Determine the [x, y] coordinate at the center of the cell enclosing the given text.  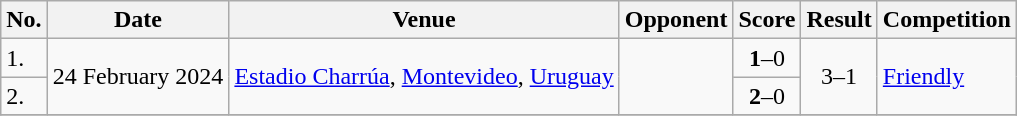
Estadio Charrúa, Montevideo, Uruguay [424, 77]
3–1 [839, 77]
Friendly [946, 77]
Result [839, 20]
2–0 [767, 96]
2. [24, 96]
No. [24, 20]
1–0 [767, 58]
24 February 2024 [138, 77]
Opponent [676, 20]
Score [767, 20]
Venue [424, 20]
1. [24, 58]
Competition [946, 20]
Date [138, 20]
